Identify which cell holds the provided text, then report its [X, Y] central coordinate. 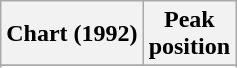
Peakposition [189, 34]
Chart (1992) [72, 34]
